Determine the (x, y) coordinate at the center of the cell enclosing the given text.  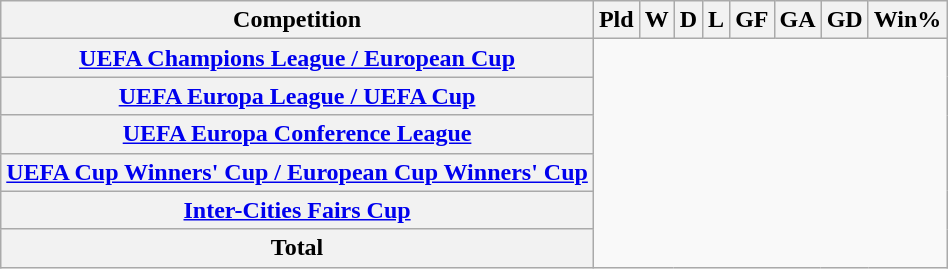
GD (844, 20)
GF (752, 20)
Inter-Cities Fairs Cup (298, 210)
Competition (298, 20)
D (688, 20)
W (656, 20)
L (716, 20)
UEFA Europa Conference League (298, 134)
Total (298, 248)
UEFA Europa League / UEFA Cup (298, 96)
UEFA Cup Winners' Cup / European Cup Winners' Cup (298, 172)
UEFA Champions League / European Cup (298, 58)
Pld (616, 20)
Win% (908, 20)
GA (798, 20)
